From the cell containing the given text, extract its center point as (X, Y) coordinate. 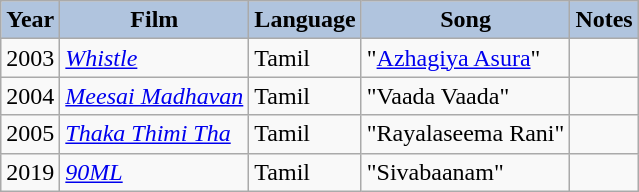
Film (154, 20)
Year (30, 20)
"Vaada Vaada" (466, 96)
"Azhagiya Asura" (466, 58)
2004 (30, 96)
Song (466, 20)
"Rayalaseema Rani" (466, 134)
Meesai Madhavan (154, 96)
Thaka Thimi Tha (154, 134)
Notes (604, 20)
2003 (30, 58)
"Sivabaanam" (466, 172)
Whistle (154, 58)
90ML (154, 172)
Language (305, 20)
2019 (30, 172)
2005 (30, 134)
